Provide the (X, Y) coordinate of the cell's center where the given text is located.  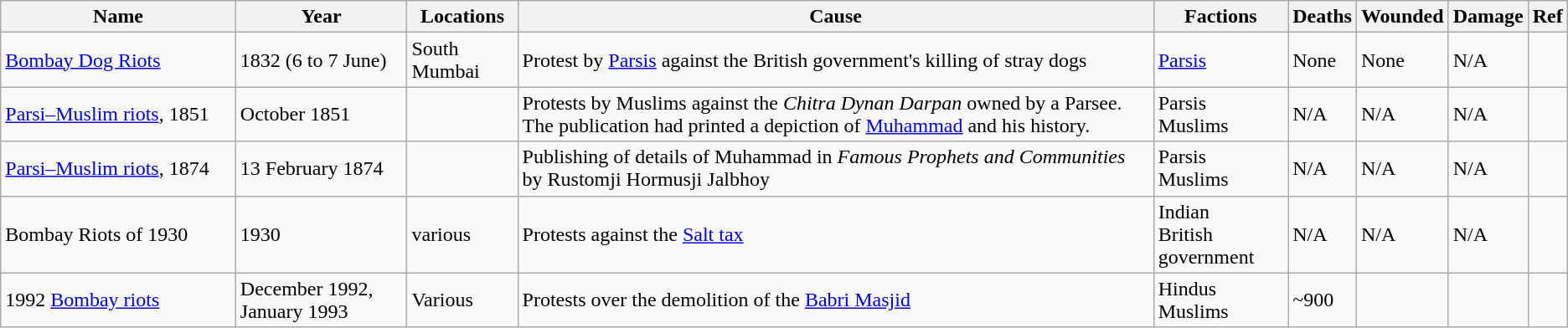
Deaths (1323, 17)
Wounded (1402, 17)
Factions (1220, 17)
Various (462, 300)
Year (322, 17)
Locations (462, 17)
South Mumbai (462, 60)
Protests by Muslims against the Chitra Dynan Darpan owned by a Parsee. The publication had printed a depiction of Muhammad and his history. (836, 114)
various (462, 234)
Cause (836, 17)
Protests against the Salt tax (836, 234)
Protest by Parsis against the British government's killing of stray dogs (836, 60)
Damage (1488, 17)
1992 Bombay riots (119, 300)
Protests over the demolition of the Babri Masjid (836, 300)
Indian British government (1220, 234)
1832 (6 to 7 June) (322, 60)
Bombay Riots of 1930 (119, 234)
Parsi–Muslim riots, 1851 (119, 114)
Ref (1548, 17)
Hindus Muslims (1220, 300)
Parsis (1220, 60)
Parsi–Muslim riots, 1874 (119, 169)
1930 (322, 234)
~900 (1323, 300)
October 1851 (322, 114)
Name (119, 17)
December 1992, January 1993 (322, 300)
Bombay Dog Riots (119, 60)
13 February 1874 (322, 169)
Publishing of details of Muhammad in Famous Prophets and Communities by Rustomji Hormusji Jalbhoy (836, 169)
